Return (X, Y) of the center of cell containing provided text 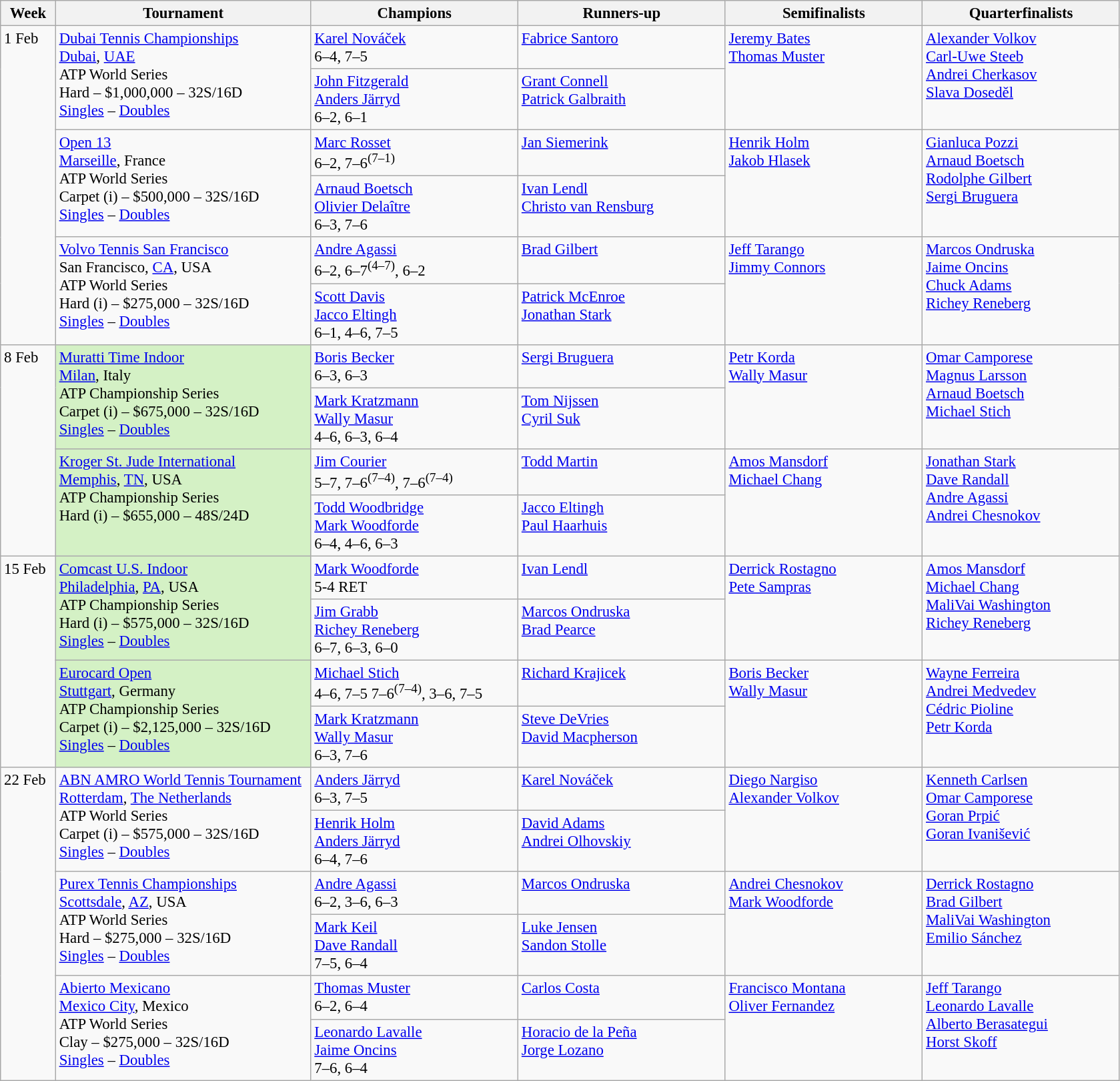
Marcos Ondruska Jaime Oncins Chuck Adams Richey Reneberg (1021, 291)
22 Feb (28, 924)
Tom Nijssen Cyril Suk (622, 418)
Patrick McEnroe Jonathan Stark (622, 314)
8 Feb (28, 450)
Jan Siemerink (622, 153)
Carlos Costa (622, 998)
Leonardo Lavalle Jaime Oncins 7–6, 6–4 (415, 1050)
Mark Kratzmann Wally Masur 6–3, 7–6 (415, 737)
Semifinalists (824, 13)
Marc Rosset 6–2, 7–6(7–1) (415, 153)
Mark Keil Dave Randall 7–5, 6–4 (415, 946)
Andre Agassi 6–2, 3–6, 6–3 (415, 893)
Karel Nováček 6–4, 7–5 (415, 48)
Kenneth Carlsen Omar Camporese Goran Prpić Goran Ivanišević (1021, 819)
Jacco Eltingh Paul Haarhuis (622, 526)
Mark Woodforde 5-4 RET (415, 578)
Purex Tennis Championships Scottsdale, AZ, USAATP World SeriesHard – $275,000 – 32S/16D Singles – Doubles (183, 924)
Fabrice Santoro (622, 48)
Grant Connell Patrick Galbraith (622, 99)
Ivan Lendl (622, 578)
Comcast U.S. Indoor Philadelphia, PA, USAATP Championship SeriesHard (i) – $575,000 – 32S/16D Singles – Doubles (183, 608)
Derrick Rostagno Brad Gilbert MaliVai Washington Emilio Sánchez (1021, 924)
Steve DeVries David Macpherson (622, 737)
Henrik Holm Jakob Hlasek (824, 184)
Alexander Volkov Carl-Uwe Steeb Andrei Cherkasov Slava Doseděl (1021, 78)
Jonathan Stark Dave Randall Andre Agassi Andrei Chesnokov (1021, 502)
Petr Korda Wally Masur (824, 396)
Marcos Ondruska (622, 893)
Volvo Tennis San Francisco San Francisco, CA, USAATP World SeriesHard (i) – $275,000 – 32S/16D Singles – Doubles (183, 291)
Jeremy Bates Thomas Muster (824, 78)
Jeff Tarango Jimmy Connors (824, 291)
Tournament (183, 13)
Andrei Chesnokov Mark Woodforde (824, 924)
Amos Mansdorf Michael Chang MaliVai Washington Richey Reneberg (1021, 608)
Jim Courier 5–7, 7–6(7–4), 7–6(7–4) (415, 471)
Arnaud Boetsch Olivier Delaître 6–3, 7–6 (415, 207)
Todd Martin (622, 471)
Sergi Bruguera (622, 366)
Luke Jensen Sandon Stolle (622, 946)
Derrick Rostagno Pete Sampras (824, 608)
Muratti Time Indoor Milan, ItalyATP Championship SeriesCarpet (i) – $675,000 – 32S/16D Singles – Doubles (183, 396)
Open 13 Marseille, FranceATP World SeriesCarpet (i) – $500,000 – 32S/16D Singles – Doubles (183, 184)
Francisco Montana Oliver Fernandez (824, 1028)
Abierto Mexicano Mexico City, MexicoATP World SeriesClay – $275,000 – 32S/16D Singles – Doubles (183, 1028)
Gianluca Pozzi Arnaud Boetsch Rodolphe Gilbert Sergi Bruguera (1021, 184)
Boris Becker Wally Masur (824, 714)
15 Feb (28, 662)
Wayne Ferreira Andrei Medvedev Cédric Pioline Petr Korda (1021, 714)
Omar Camporese Magnus Larsson Arnaud Boetsch Michael Stich (1021, 396)
Michael Stich 4–6, 7–5 7–6(7–4), 3–6, 7–5 (415, 683)
Eurocard Open Stuttgart, GermanyATP Championship SeriesCarpet (i) – $2,125,000 – 32S/16D Singles – Doubles (183, 714)
Thomas Muster 6–2, 6–4 (415, 998)
1 Feb (28, 186)
Champions (415, 13)
Mark Kratzmann Wally Masur 4–6, 6–3, 6–4 (415, 418)
Anders Järryd 6–3, 7–5 (415, 789)
Runners-up (622, 13)
Scott Davis Jacco Eltingh 6–1, 4–6, 7–5 (415, 314)
Karel Nováček (622, 789)
Ivan Lendl Christo van Rensburg (622, 207)
John Fitzgerald Anders Järryd 6–2, 6–1 (415, 99)
Week (28, 13)
Brad Gilbert (622, 260)
Andre Agassi 6–2, 6–7(4–7), 6–2 (415, 260)
Amos Mansdorf Michael Chang (824, 502)
Jim Grabb Richey Reneberg 6–7, 6–3, 6–0 (415, 630)
Horacio de la Peña Jorge Lozano (622, 1050)
ABN AMRO World Tennis Tournament Rotterdam, The NetherlandsATP World SeriesCarpet (i) – $575,000 – 32S/16D Singles – Doubles (183, 819)
Boris Becker 6–3, 6–3 (415, 366)
Kroger St. Jude International Memphis, TN, USAATP Championship SeriesHard (i) – $655,000 – 48S/24D (183, 502)
David Adams Andrei Olhovskiy (622, 841)
Jeff Tarango Leonardo Lavalle Alberto Berasategui Horst Skoff (1021, 1028)
Quarterfinalists (1021, 13)
Todd Woodbridge Mark Woodforde 6–4, 4–6, 6–3 (415, 526)
Marcos Ondruska Brad Pearce (622, 630)
Henrik Holm Anders Järryd 6–4, 7–6 (415, 841)
Dubai Tennis Championships Dubai, UAEATP World SeriesHard – $1,000,000 – 32S/16D Singles – Doubles (183, 78)
Diego Nargiso Alexander Volkov (824, 819)
Richard Krajicek (622, 683)
